Provide the (x, y) coordinate of the cell's center where the given text is located.  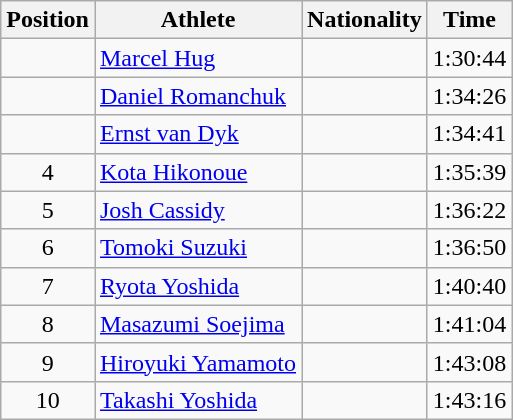
Nationality (365, 20)
Athlete (198, 20)
Time (469, 20)
9 (48, 362)
Daniel Romanchuk (198, 96)
Ryota Yoshida (198, 286)
5 (48, 210)
1:40:40 (469, 286)
4 (48, 172)
1:34:41 (469, 134)
Josh Cassidy (198, 210)
7 (48, 286)
6 (48, 248)
Position (48, 20)
1:43:16 (469, 400)
Kota Hikonoue (198, 172)
Masazumi Soejima (198, 324)
Hiroyuki Yamamoto (198, 362)
1:36:50 (469, 248)
10 (48, 400)
1:30:44 (469, 58)
1:36:22 (469, 210)
1:34:26 (469, 96)
Takashi Yoshida (198, 400)
8 (48, 324)
Marcel Hug (198, 58)
1:41:04 (469, 324)
Ernst van Dyk (198, 134)
Tomoki Suzuki (198, 248)
1:35:39 (469, 172)
1:43:08 (469, 362)
